Search for the cell housing the specified text and yield its (X, Y) center coordinate. 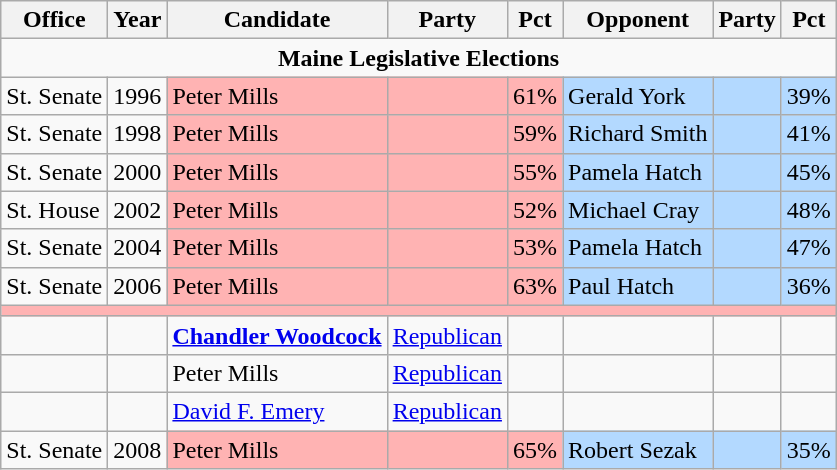
1998 (138, 134)
63% (534, 286)
36% (808, 286)
48% (808, 210)
52% (534, 210)
2004 (138, 248)
Richard Smith (638, 134)
41% (808, 134)
39% (808, 96)
Office (54, 20)
53% (534, 248)
1996 (138, 96)
Candidate (277, 20)
65% (534, 449)
2006 (138, 286)
47% (808, 248)
Robert Sezak (638, 449)
Michael Cray (638, 210)
St. House (54, 210)
35% (808, 449)
55% (534, 172)
2008 (138, 449)
Year (138, 20)
61% (534, 96)
Maine Legislative Elections (419, 58)
Chandler Woodcock (277, 335)
45% (808, 172)
Opponent (638, 20)
Paul Hatch (638, 286)
2002 (138, 210)
59% (534, 134)
David F. Emery (277, 411)
Gerald York (638, 96)
2000 (138, 172)
